Provide the [X, Y] coordinate of the cell's center where the given text is located.  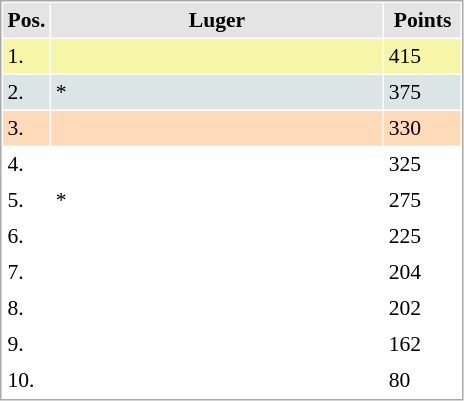
204 [422, 272]
330 [422, 128]
2. [26, 92]
80 [422, 380]
6. [26, 236]
4. [26, 164]
202 [422, 308]
375 [422, 92]
9. [26, 344]
Pos. [26, 20]
Points [422, 20]
8. [26, 308]
162 [422, 344]
Luger [217, 20]
275 [422, 200]
225 [422, 236]
1. [26, 56]
415 [422, 56]
10. [26, 380]
7. [26, 272]
5. [26, 200]
3. [26, 128]
325 [422, 164]
